Identify which cell holds the provided text, then report its [X, Y] central coordinate. 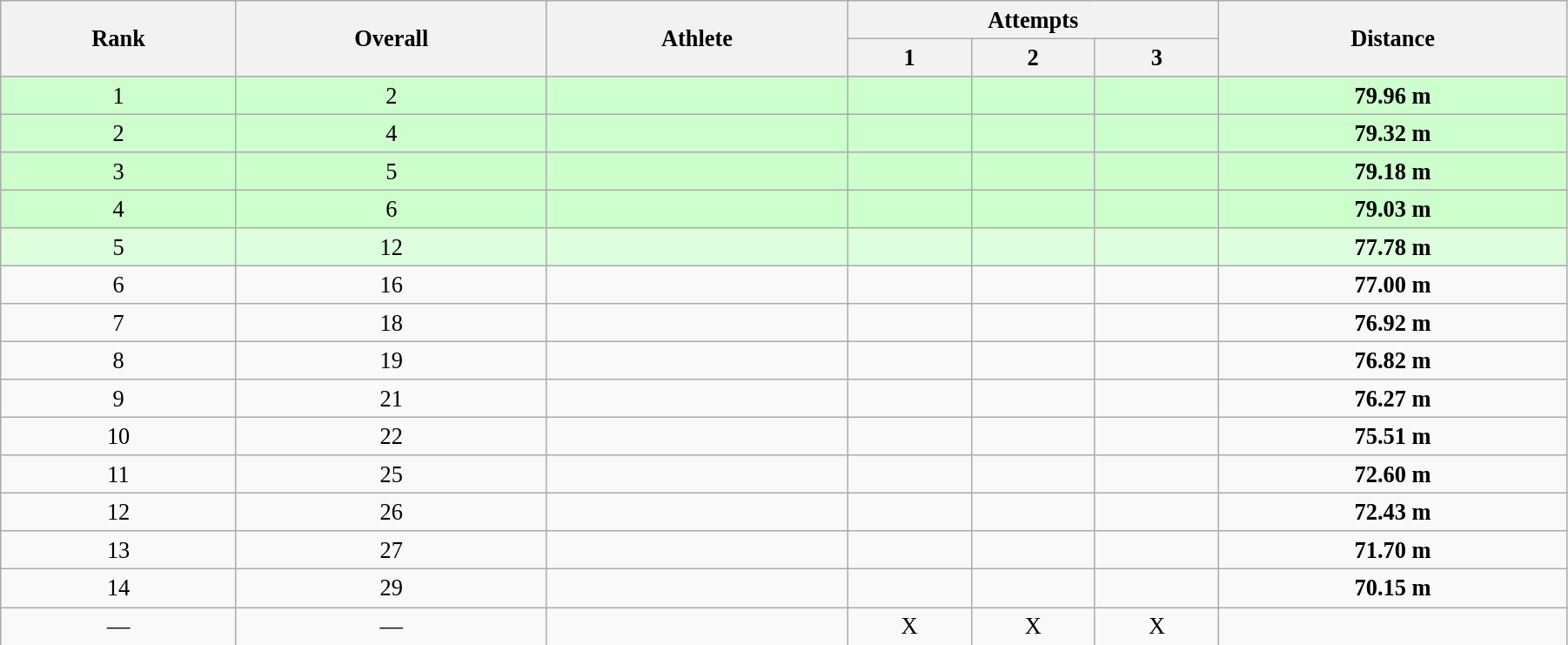
75.51 m [1393, 436]
16 [392, 285]
71.70 m [1393, 550]
Distance [1393, 38]
77.78 m [1393, 247]
Attempts [1034, 19]
Athlete [697, 38]
77.00 m [1393, 285]
13 [118, 550]
19 [392, 360]
27 [392, 550]
22 [392, 436]
79.32 m [1393, 133]
9 [118, 399]
21 [392, 399]
29 [392, 588]
26 [392, 512]
76.27 m [1393, 399]
18 [392, 323]
14 [118, 588]
Overall [392, 38]
25 [392, 474]
7 [118, 323]
10 [118, 436]
Rank [118, 38]
76.82 m [1393, 360]
79.18 m [1393, 171]
79.03 m [1393, 209]
8 [118, 360]
79.96 m [1393, 95]
11 [118, 474]
70.15 m [1393, 588]
76.92 m [1393, 323]
72.60 m [1393, 474]
72.43 m [1393, 512]
